Identify which cell holds the provided text, then report its (X, Y) central coordinate. 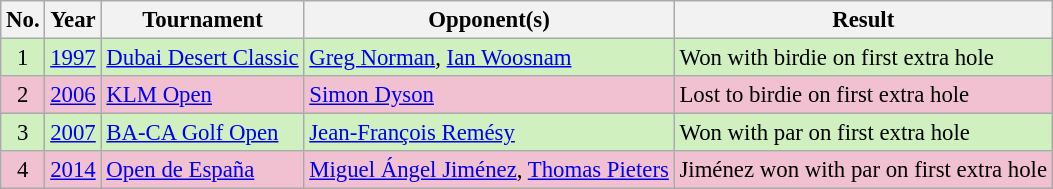
Greg Norman, Ian Woosnam (489, 58)
Won with birdie on first extra hole (863, 58)
3 (23, 133)
4 (23, 170)
2007 (73, 133)
Miguel Ángel Jiménez, Thomas Pieters (489, 170)
1 (23, 58)
Jean-François Remésy (489, 133)
Year (73, 20)
Jiménez won with par on first extra hole (863, 170)
Simon Dyson (489, 95)
Tournament (202, 20)
Result (863, 20)
2006 (73, 95)
2 (23, 95)
1997 (73, 58)
Lost to birdie on first extra hole (863, 95)
Open de España (202, 170)
KLM Open (202, 95)
2014 (73, 170)
Opponent(s) (489, 20)
BA-CA Golf Open (202, 133)
No. (23, 20)
Dubai Desert Classic (202, 58)
Won with par on first extra hole (863, 133)
